Return [x, y] of the center of cell containing provided text 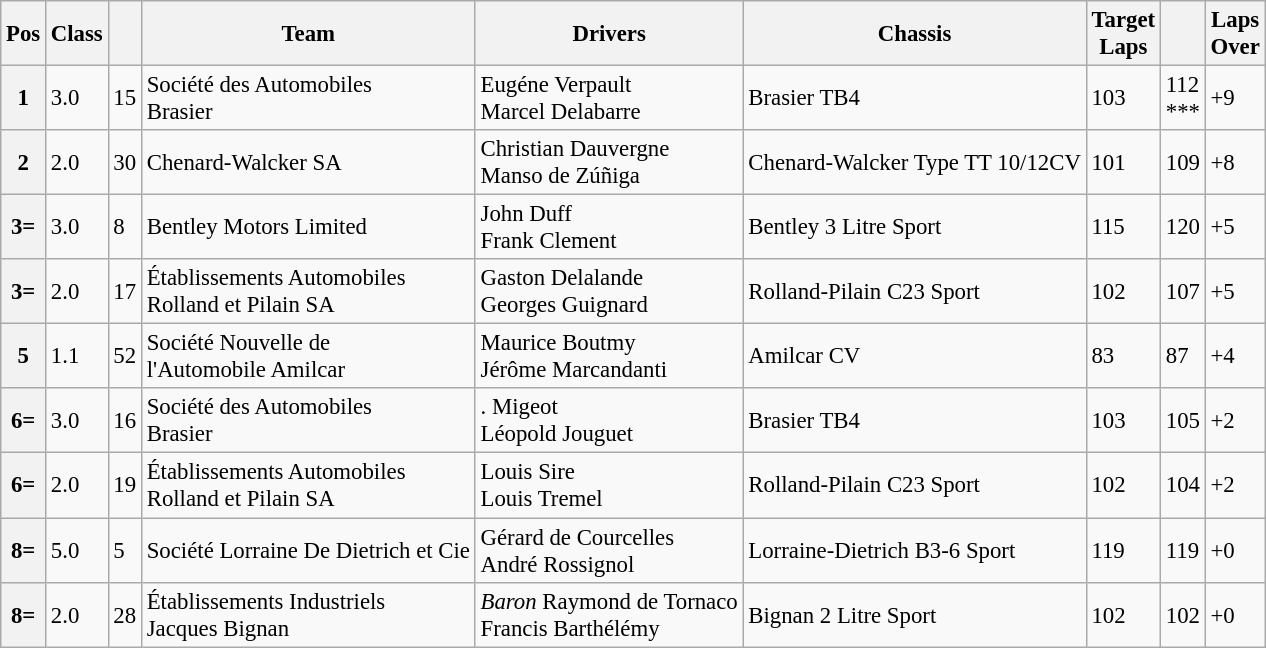
+9 [1235, 98]
8 [124, 228]
2 [24, 162]
. Migeot Léopold Jouguet [609, 420]
109 [1182, 162]
30 [124, 162]
107 [1182, 292]
105 [1182, 420]
115 [1123, 228]
83 [1123, 356]
Bignan 2 Litre Sport [914, 614]
16 [124, 420]
19 [124, 486]
52 [124, 356]
1 [24, 98]
LapsOver [1235, 34]
5.0 [78, 550]
Class [78, 34]
104 [1182, 486]
Maurice Boutmy Jérôme Marcandanti [609, 356]
101 [1123, 162]
Team [308, 34]
Chenard-Walcker Type TT 10/12CV [914, 162]
Établissements IndustrielsJacques Bignan [308, 614]
Bentley Motors Limited [308, 228]
Pos [24, 34]
Chenard-Walcker SA [308, 162]
Lorraine-Dietrich B3-6 Sport [914, 550]
+4 [1235, 356]
87 [1182, 356]
Gérard de Courcelles André Rossignol [609, 550]
1.1 [78, 356]
TargetLaps [1123, 34]
Société Lorraine De Dietrich et Cie [308, 550]
John Duff Frank Clement [609, 228]
Amilcar CV [914, 356]
28 [124, 614]
Christian Dauvergne Manso de Zúñiga [609, 162]
Société Nouvelle del'Automobile Amilcar [308, 356]
+8 [1235, 162]
Bentley 3 Litre Sport [914, 228]
Baron Raymond de Tornaco Francis Barthélémy [609, 614]
15 [124, 98]
17 [124, 292]
Chassis [914, 34]
Gaston Delalande Georges Guignard [609, 292]
112*** [1182, 98]
Eugéne Verpault Marcel Delabarre [609, 98]
120 [1182, 228]
Drivers [609, 34]
Louis Sire Louis Tremel [609, 486]
